Detect which cell encompasses the target text, then output its [X, Y] center coordinate. 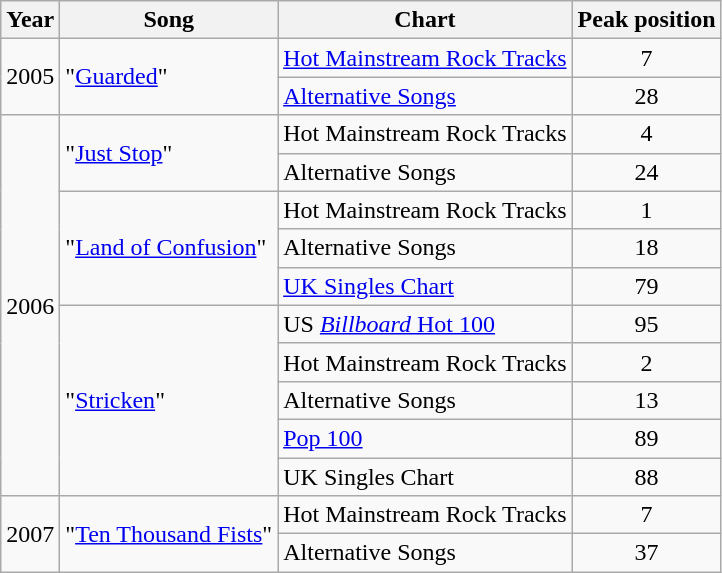
18 [646, 248]
2006 [30, 306]
US Billboard Hot 100 [425, 324]
"Ten Thousand Fists" [169, 534]
2005 [30, 77]
88 [646, 477]
1 [646, 210]
"Just Stop" [169, 153]
"Guarded" [169, 77]
"Land of Confusion" [169, 248]
"Stricken" [169, 400]
24 [646, 172]
2 [646, 362]
13 [646, 400]
4 [646, 134]
37 [646, 553]
Song [169, 20]
79 [646, 286]
Chart [425, 20]
89 [646, 438]
Year [30, 20]
Pop 100 [425, 438]
95 [646, 324]
28 [646, 96]
Peak position [646, 20]
2007 [30, 534]
